Find where the given text appears and provide that cell's center as (X, Y) coordinate. 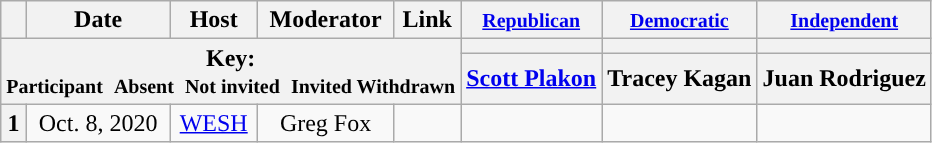
1 (14, 123)
Link (428, 20)
Juan Rodriguez (844, 78)
Independent (844, 20)
Scott Plakon (532, 78)
WESH (214, 123)
Tracey Kagan (680, 78)
Democratic (680, 20)
Host (214, 20)
Key: Participant Absent Not invited Invited Withdrawn (231, 72)
Date (98, 20)
Republican (532, 20)
Moderator (325, 20)
Greg Fox (325, 123)
Oct. 8, 2020 (98, 123)
